Locate the cell with the specified text and output its (X, Y) center coordinate. 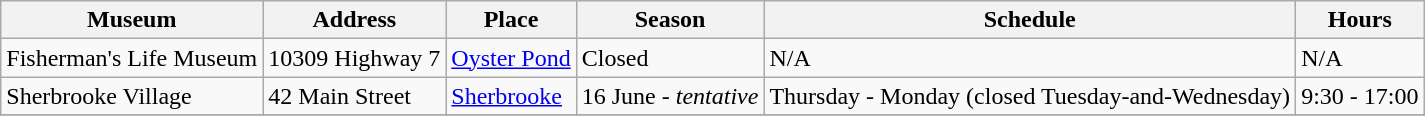
Address (354, 20)
Season (670, 20)
Sherbrooke Village (132, 96)
Fisherman's Life Museum (132, 58)
Sherbrooke (511, 96)
10309 Highway 7 (354, 58)
Hours (1360, 20)
Oyster Pond (511, 58)
Closed (670, 58)
Schedule (1030, 20)
Thursday - Monday (closed Tuesday-and-Wednesday) (1030, 96)
42 Main Street (354, 96)
Place (511, 20)
Museum (132, 20)
16 June - tentative (670, 96)
9:30 - 17:00 (1360, 96)
